From the cell containing the given text, extract its center point as (x, y) coordinate. 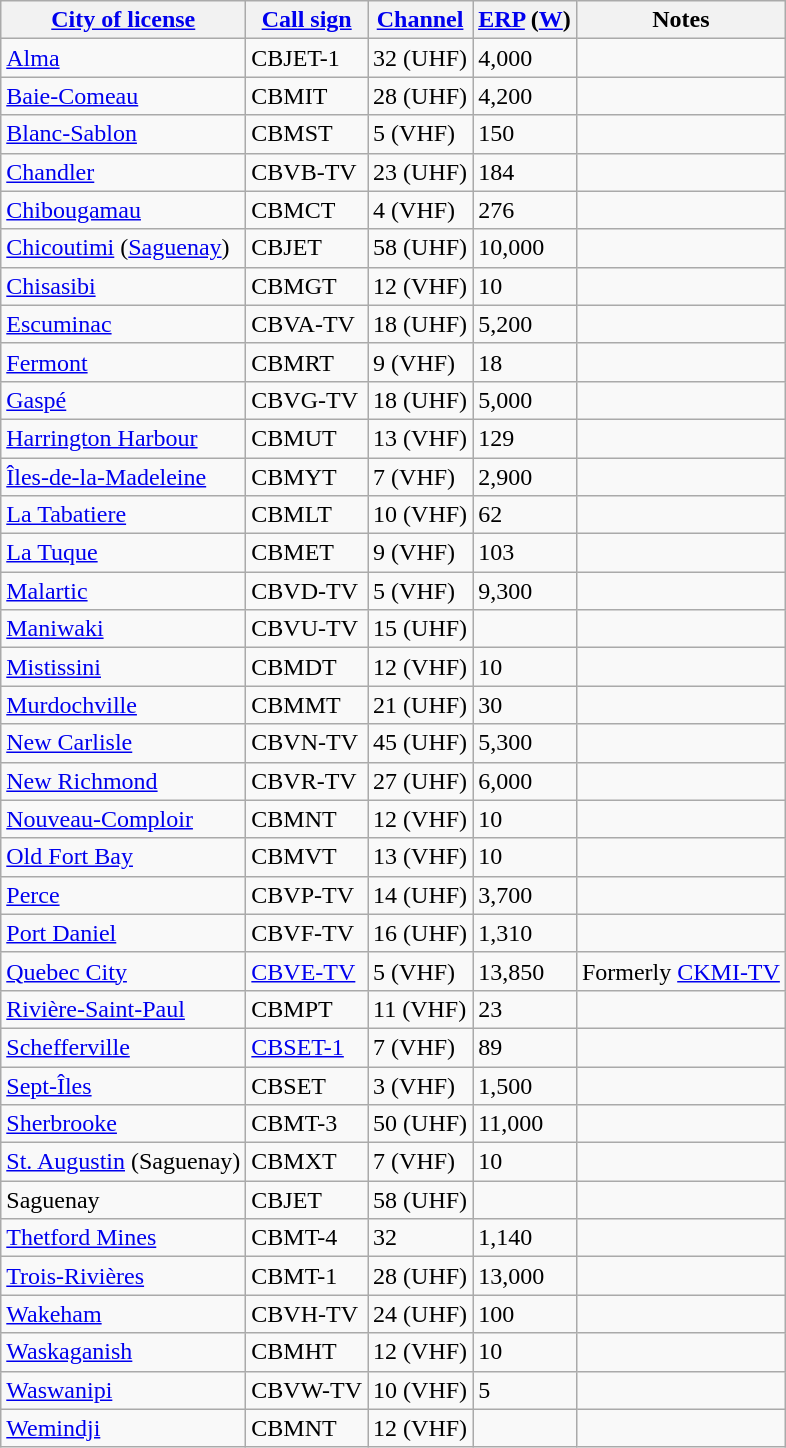
4,000 (525, 58)
6,000 (525, 781)
62 (525, 515)
11 (VHF) (420, 1009)
45 (UHF) (420, 743)
CBVE-TV (307, 971)
Harrington Harbour (124, 438)
Escuminac (124, 324)
New Carlisle (124, 743)
129 (525, 438)
Wemindji (124, 1428)
Quebec City (124, 971)
Port Daniel (124, 933)
CBMPT (307, 1009)
Malartic (124, 591)
Trois-Rivières (124, 1276)
32 (420, 1238)
La Tuque (124, 553)
CBVU-TV (307, 629)
CBMCT (307, 210)
CBMMT (307, 705)
CBVG-TV (307, 400)
15 (UHF) (420, 629)
CBVH-TV (307, 1314)
St. Augustin (Saguenay) (124, 1162)
Waswanipi (124, 1390)
Wakeham (124, 1314)
23 (525, 1009)
27 (UHF) (420, 781)
CBJET-1 (307, 58)
CBVB-TV (307, 172)
CBMXT (307, 1162)
Notes (680, 20)
City of license (124, 20)
New Richmond (124, 781)
Îles-de-la-Madeleine (124, 477)
3,700 (525, 895)
21 (UHF) (420, 705)
CBVW-TV (307, 1390)
276 (525, 210)
Chisasibi (124, 286)
Baie-Comeau (124, 96)
Perce (124, 895)
23 (UHF) (420, 172)
24 (UHF) (420, 1314)
32 (UHF) (420, 58)
4,200 (525, 96)
CBSET-1 (307, 1047)
Sherbrooke (124, 1124)
Murdochville (124, 705)
100 (525, 1314)
CBMT-3 (307, 1124)
14 (UHF) (420, 895)
CBMUT (307, 438)
89 (525, 1047)
Chibougamau (124, 210)
16 (UHF) (420, 933)
Blanc-Sablon (124, 134)
5,300 (525, 743)
Call sign (307, 20)
10,000 (525, 248)
CBMVT (307, 857)
Nouveau-Comploir (124, 819)
5,200 (525, 324)
CBMIT (307, 96)
Mistissini (124, 667)
Rivière-Saint-Paul (124, 1009)
Saguenay (124, 1200)
13,850 (525, 971)
13,000 (525, 1276)
Fermont (124, 362)
Chandler (124, 172)
CBSET (307, 1085)
CBVF-TV (307, 933)
CBMST (307, 134)
CBMT-4 (307, 1238)
Alma (124, 58)
CBVD-TV (307, 591)
Thetford Mines (124, 1238)
1,500 (525, 1085)
Gaspé (124, 400)
CBVP-TV (307, 895)
1,310 (525, 933)
La Tabatiere (124, 515)
11,000 (525, 1124)
ERP (W) (525, 20)
2,900 (525, 477)
5,000 (525, 400)
Formerly CKMI-TV (680, 971)
3 (VHF) (420, 1085)
Chicoutimi (Saguenay) (124, 248)
Channel (420, 20)
Old Fort Bay (124, 857)
Sept-Îles (124, 1085)
4 (VHF) (420, 210)
103 (525, 553)
Waskaganish (124, 1352)
CBMDT (307, 667)
1,140 (525, 1238)
18 (525, 362)
Schefferville (124, 1047)
CBVA-TV (307, 324)
CBMET (307, 553)
5 (525, 1390)
CBMGT (307, 286)
50 (UHF) (420, 1124)
CBVR-TV (307, 781)
150 (525, 134)
Maniwaki (124, 629)
184 (525, 172)
9,300 (525, 591)
CBMT-1 (307, 1276)
CBMLT (307, 515)
CBMHT (307, 1352)
30 (525, 705)
CBVN-TV (307, 743)
CBMRT (307, 362)
CBMYT (307, 477)
